Detect which cell encompasses the target text, then output its (x, y) center coordinate. 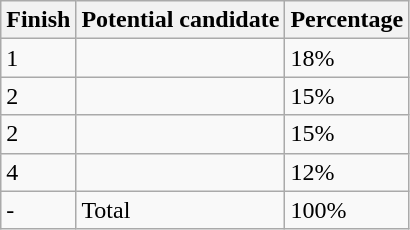
- (38, 210)
Finish (38, 20)
18% (347, 58)
12% (347, 172)
1 (38, 58)
Percentage (347, 20)
Total (180, 210)
4 (38, 172)
100% (347, 210)
Potential candidate (180, 20)
